Identify which cell holds the provided text, then report its (X, Y) central coordinate. 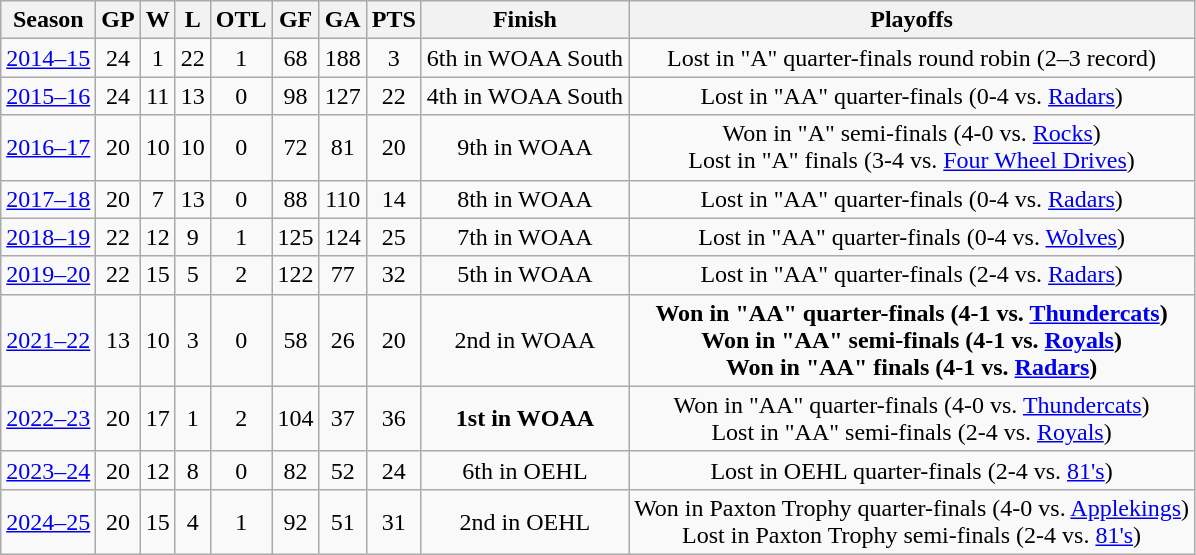
2021–22 (48, 340)
PTS (394, 20)
124 (342, 237)
72 (296, 148)
9 (192, 237)
127 (342, 96)
14 (394, 199)
2nd in OEHL (524, 522)
58 (296, 340)
OTL (241, 20)
2014–15 (48, 58)
Season (48, 20)
32 (394, 275)
92 (296, 522)
8th in WOAA (524, 199)
4th in WOAA South (524, 96)
25 (394, 237)
GF (296, 20)
125 (296, 237)
Won in Paxton Trophy quarter-finals (4-0 vs. Applekings) Lost in Paxton Trophy semi-finals (2-4 vs. 81's) (912, 522)
6th in WOAA South (524, 58)
Lost in "A" quarter-finals round robin (2–3 record) (912, 58)
68 (296, 58)
82 (296, 470)
GA (342, 20)
88 (296, 199)
4 (192, 522)
Finish (524, 20)
51 (342, 522)
2nd in WOAA (524, 340)
37 (342, 418)
6th in OEHL (524, 470)
52 (342, 470)
122 (296, 275)
26 (342, 340)
2015–16 (48, 96)
36 (394, 418)
2019–20 (48, 275)
Playoffs (912, 20)
2017–18 (48, 199)
5th in WOAA (524, 275)
Won in "AA" quarter-finals (4-0 vs. Thundercats) Lost in "AA" semi-finals (2-4 vs. Royals) (912, 418)
9th in WOAA (524, 148)
W (158, 20)
7th in WOAA (524, 237)
188 (342, 58)
2016–17 (48, 148)
2018–19 (48, 237)
Won in "A" semi-finals (4-0 vs. Rocks) Lost in "A" finals (3-4 vs. Four Wheel Drives) (912, 148)
98 (296, 96)
5 (192, 275)
104 (296, 418)
GP (118, 20)
L (192, 20)
110 (342, 199)
2022–23 (48, 418)
8 (192, 470)
2024–25 (48, 522)
31 (394, 522)
17 (158, 418)
81 (342, 148)
Lost in "AA" quarter-finals (0-4 vs. Wolves) (912, 237)
2023–24 (48, 470)
1st in WOAA (524, 418)
Lost in "AA" quarter-finals (2-4 vs. Radars) (912, 275)
7 (158, 199)
Won in "AA" quarter-finals (4-1 vs. Thundercats) Won in "AA" semi-finals (4-1 vs. Royals) Won in "AA" finals (4-1 vs. Radars) (912, 340)
77 (342, 275)
Lost in OEHL quarter-finals (2-4 vs. 81's) (912, 470)
11 (158, 96)
